Find where the given text appears and provide that cell's center as [x, y] coordinate. 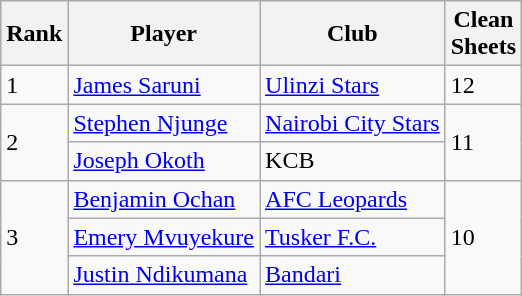
1 [34, 85]
Nairobi City Stars [353, 123]
Player [164, 34]
Ulinzi Stars [353, 85]
James Saruni [164, 85]
10 [483, 237]
Rank [34, 34]
Stephen Njunge [164, 123]
KCB [353, 161]
Benjamin Ochan [164, 199]
Club [353, 34]
3 [34, 237]
CleanSheets [483, 34]
AFC Leopards [353, 199]
Emery Mvuyekure [164, 237]
Justin Ndikumana [164, 275]
11 [483, 142]
12 [483, 85]
Tusker F.C. [353, 237]
Bandari [353, 275]
Joseph Okoth [164, 161]
2 [34, 142]
